From the cell containing the given text, extract its center point as [x, y] coordinate. 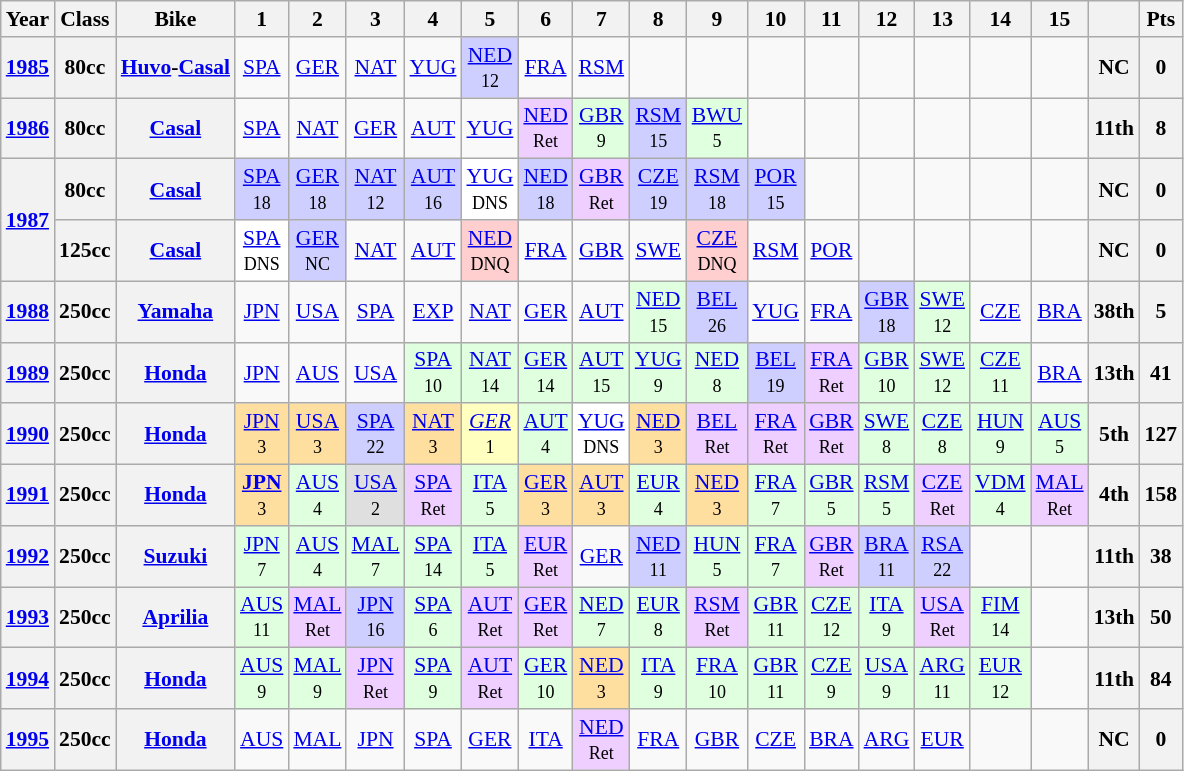
EUR8 [658, 618]
GBR9 [602, 128]
RSM18 [717, 190]
AUT4 [545, 434]
1994 [28, 678]
GER1 [490, 434]
GERRet [545, 618]
1989 [28, 372]
Year [28, 19]
RSM5 [887, 496]
POR [832, 250]
15 [1060, 19]
1992 [28, 556]
AUS9 [262, 678]
41 [1162, 372]
Suzuki [176, 556]
EUR [942, 740]
5th [1114, 434]
SPA10 [434, 372]
SPADNS [262, 250]
GBR18 [887, 312]
VDM4 [1000, 496]
Bike [176, 19]
POR15 [776, 190]
EURRet [545, 556]
RSMRet [717, 618]
CZEDNQ [717, 250]
ITA [545, 740]
SWE8 [887, 434]
ARG11 [942, 678]
CZE11 [1000, 372]
AUT16 [434, 190]
Huvo-Casal [176, 68]
GER14 [545, 372]
CZE9 [832, 678]
GERNC [317, 250]
HUN9 [1000, 434]
Pts [1162, 19]
USARet [942, 618]
HUN5 [717, 556]
BRA11 [887, 556]
AUS5 [1060, 434]
12 [887, 19]
MAL7 [375, 556]
125cc [85, 250]
14 [1000, 19]
MAL [317, 740]
NAT3 [434, 434]
NED15 [658, 312]
GBR10 [887, 372]
BELRet [717, 434]
SPA6 [434, 618]
CZE19 [658, 190]
9 [717, 19]
1986 [28, 128]
MAL9 [317, 678]
84 [1162, 678]
11 [832, 19]
1991 [28, 496]
RSA22 [942, 556]
127 [1162, 434]
NED7 [602, 618]
7 [602, 19]
CZE12 [832, 618]
1 [262, 19]
158 [1162, 496]
RSM15 [658, 128]
JPN16 [375, 618]
GER18 [317, 190]
ARG [887, 740]
1985 [28, 68]
1988 [28, 312]
50 [1162, 618]
YUG9 [658, 372]
GER3 [545, 496]
3 [375, 19]
FRA10 [717, 678]
NED12 [490, 68]
EUR4 [658, 496]
BEL26 [717, 312]
SPA9 [434, 678]
1995 [28, 740]
SPA14 [434, 556]
NED18 [545, 190]
USA3 [317, 434]
EUR12 [1000, 678]
JPN7 [262, 556]
Aprilia [176, 618]
FIM14 [1000, 618]
NED8 [717, 372]
GER10 [545, 678]
SPA22 [375, 434]
USA2 [375, 496]
JPNRet [375, 678]
AUT3 [602, 496]
Yamaha [176, 312]
6 [545, 19]
4th [1114, 496]
1990 [28, 434]
CZERet [942, 496]
1987 [28, 220]
1993 [28, 618]
NEDDNQ [490, 250]
NED11 [658, 556]
CZE8 [942, 434]
SPARet [434, 496]
13 [942, 19]
BEL19 [776, 372]
NAT14 [490, 372]
38th [1114, 312]
GBR5 [832, 496]
BWU5 [717, 128]
AUS11 [262, 618]
AUT15 [602, 372]
NAT12 [375, 190]
4 [434, 19]
EXP [434, 312]
SPA18 [262, 190]
USA9 [887, 678]
SWE [658, 250]
38 [1162, 556]
10 [776, 19]
Class [85, 19]
2 [317, 19]
